Locate the cell with the specified text and output its [X, Y] center coordinate. 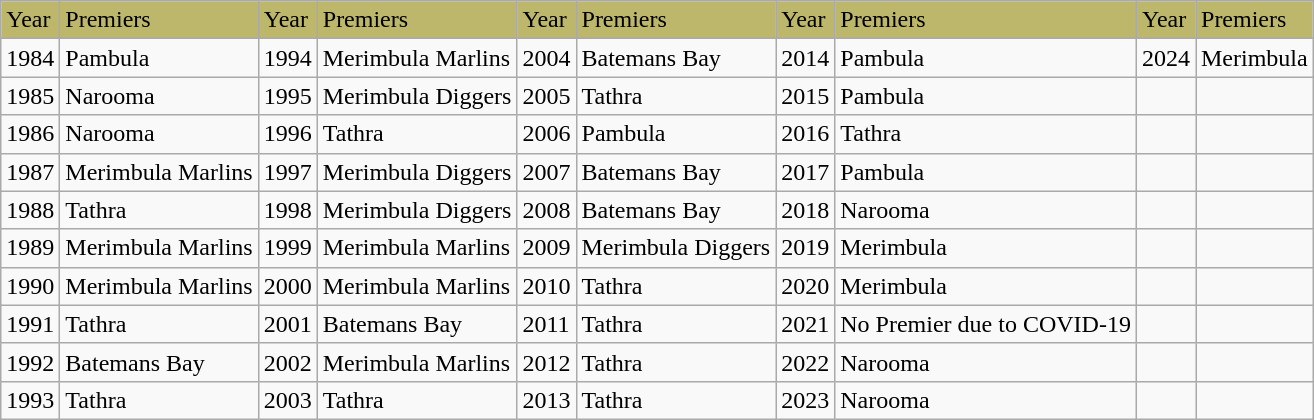
1988 [30, 210]
2007 [546, 172]
1997 [288, 172]
2019 [806, 248]
1984 [30, 58]
2013 [546, 400]
1986 [30, 134]
1995 [288, 96]
2016 [806, 134]
2005 [546, 96]
2003 [288, 400]
2024 [1166, 58]
1985 [30, 96]
1998 [288, 210]
1993 [30, 400]
1996 [288, 134]
2009 [546, 248]
2015 [806, 96]
2023 [806, 400]
2002 [288, 362]
1999 [288, 248]
1994 [288, 58]
2020 [806, 286]
2000 [288, 286]
2017 [806, 172]
2006 [546, 134]
2011 [546, 324]
2021 [806, 324]
2018 [806, 210]
2008 [546, 210]
2004 [546, 58]
1989 [30, 248]
2014 [806, 58]
2012 [546, 362]
No Premier due to COVID-19 [986, 324]
1992 [30, 362]
2010 [546, 286]
1991 [30, 324]
2001 [288, 324]
2022 [806, 362]
1987 [30, 172]
1990 [30, 286]
